Pinpoint the cell where the given text exists, returning its [X, Y] midpoint coordinate. 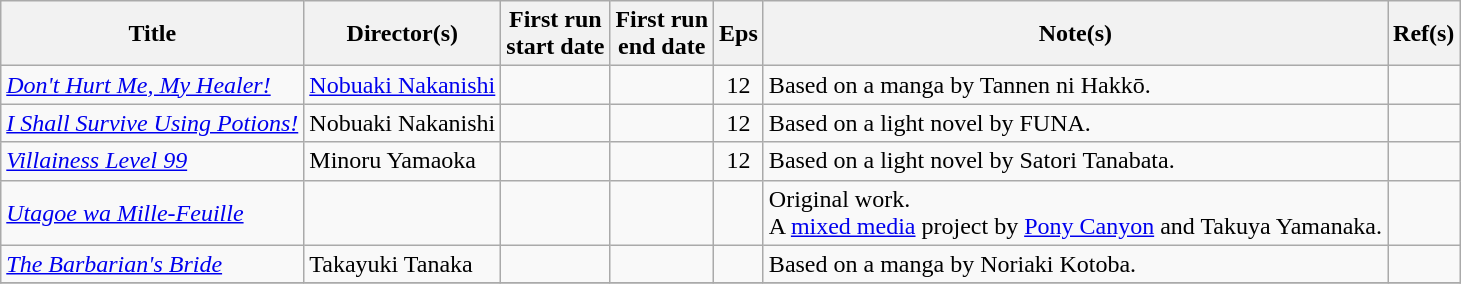
The Barbarian's Bride [152, 264]
Don't Hurt Me, My Healer! [152, 85]
Takayuki Tanaka [402, 264]
Based on a manga by Tannen ni Hakkō. [1075, 85]
First runstart date [556, 34]
Based on a light novel by FUNA. [1075, 123]
Based on a manga by Noriaki Kotoba. [1075, 264]
Utagoe wa Mille-Feuille [152, 212]
Director(s) [402, 34]
Original work.A mixed media project by Pony Canyon and Takuya Yamanaka. [1075, 212]
Villainess Level 99 [152, 161]
Title [152, 34]
Based on a light novel by Satori Tanabata. [1075, 161]
Minoru Yamaoka [402, 161]
First runend date [662, 34]
Note(s) [1075, 34]
I Shall Survive Using Potions! [152, 123]
Eps [739, 34]
Ref(s) [1424, 34]
